Extract the (x, y) coordinate from the center of the cell holding the provided text.  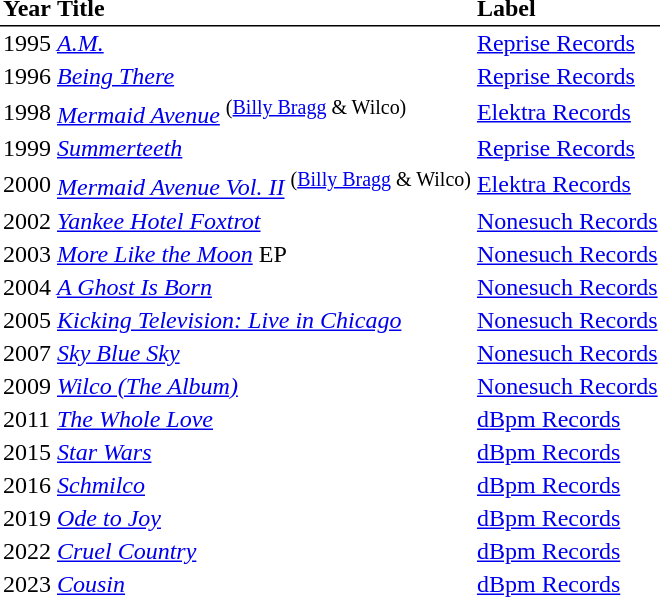
2019 (27, 518)
Sky Blue Sky (264, 352)
1999 (27, 148)
2002 (27, 220)
2005 (27, 320)
1998 (27, 112)
Yankee Hotel Foxtrot (264, 220)
2007 (27, 352)
2003 (27, 254)
2004 (27, 286)
2015 (27, 452)
The Whole Love (264, 418)
A Ghost Is Born (264, 286)
Summerteeth (264, 148)
2016 (27, 484)
More Like the Moon EP (264, 254)
2011 (27, 418)
Mermaid Avenue (Billy Bragg & Wilco) (264, 112)
Star Wars (264, 452)
Kicking Television: Live in Chicago (264, 320)
2009 (27, 386)
Wilco (The Album) (264, 386)
Cruel Country (264, 550)
Schmilco (264, 484)
1996 (27, 76)
1995 (27, 43)
A.M. (264, 43)
2000 (27, 184)
Mermaid Avenue Vol. II (Billy Bragg & Wilco) (264, 184)
2022 (27, 550)
Being There (264, 76)
Ode to Joy (264, 518)
